From the cell containing the given text, extract its center point as [X, Y] coordinate. 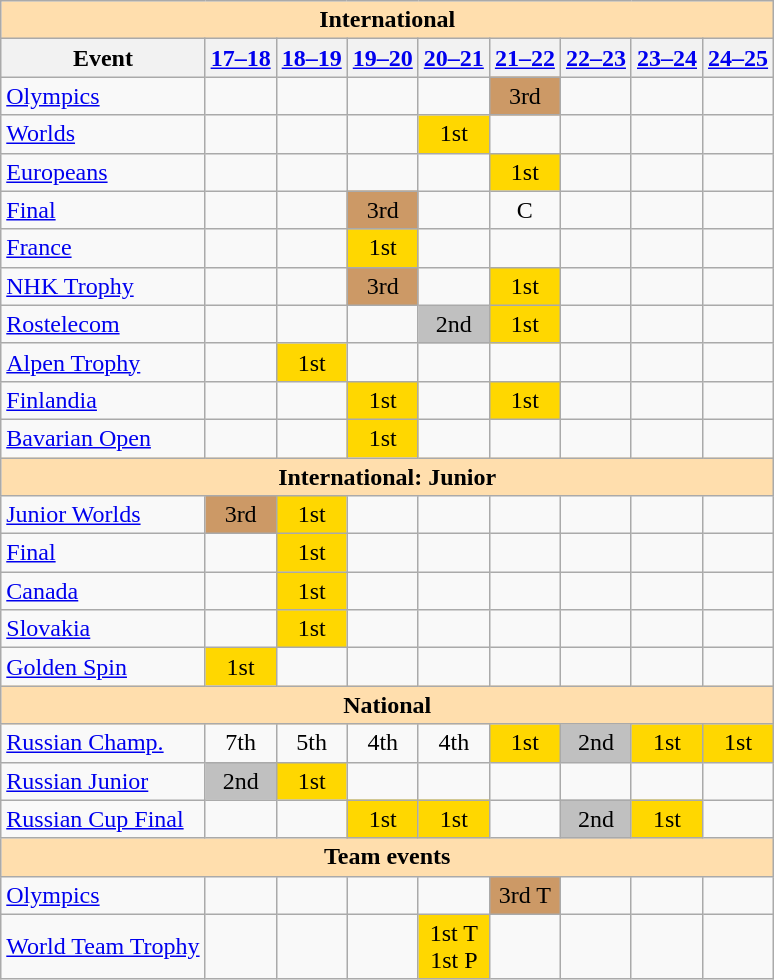
5th [312, 743]
7th [240, 743]
International: Junior [388, 477]
3rd T [524, 895]
Russian Champ. [103, 743]
France [103, 248]
19–20 [382, 58]
Golden Spin [103, 667]
20–21 [454, 58]
Rostelecom [103, 324]
Russian Junior [103, 781]
23–24 [666, 58]
World Team Trophy [103, 946]
Canada [103, 591]
C [524, 210]
Russian Cup Final [103, 819]
Finlandia [103, 400]
24–25 [738, 58]
Junior Worlds [103, 515]
Alpen Trophy [103, 362]
21–22 [524, 58]
NHK Trophy [103, 286]
Team events [388, 857]
17–18 [240, 58]
Event [103, 58]
18–19 [312, 58]
Slovakia [103, 629]
22–23 [596, 58]
National [388, 705]
International [388, 20]
1st T1st P [454, 946]
Bavarian Open [103, 438]
Worlds [103, 134]
Europeans [103, 172]
